Scan for the cell matching the given text and deliver its [X, Y] coordinate at center. 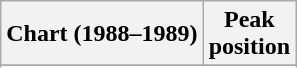
Chart (1988–1989) [102, 34]
Peakposition [249, 34]
